Output the (X, Y) coordinate of the center of the cell containing the given text.  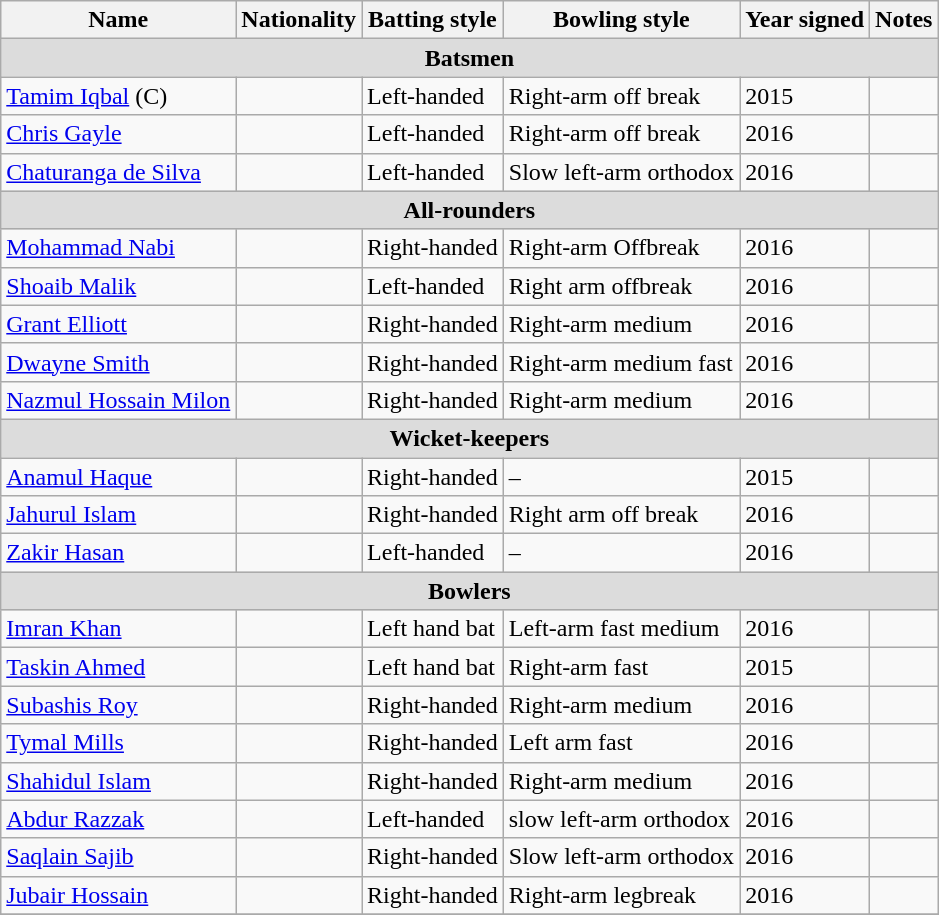
Right arm offbreak (621, 286)
Shoaib Malik (118, 286)
Wicket-keepers (470, 438)
slow left-arm orthodox (621, 819)
Left arm fast (621, 743)
Tymal Mills (118, 743)
Batting style (433, 20)
Right-arm legbreak (621, 895)
Right-arm Offbreak (621, 248)
Batsmen (470, 58)
Subashis Roy (118, 705)
Imran Khan (118, 629)
Mohammad Nabi (118, 248)
Dwayne Smith (118, 362)
Bowlers (470, 591)
Right-arm fast (621, 667)
Year signed (805, 20)
Taskin Ahmed (118, 667)
Nationality (299, 20)
Right-arm medium fast (621, 362)
Bowling style (621, 20)
Name (118, 20)
Tamim Iqbal (C) (118, 96)
Right arm off break (621, 515)
Notes (904, 20)
Nazmul Hossain Milon (118, 400)
Jahurul Islam (118, 515)
All-rounders (470, 210)
Chaturanga de Silva (118, 172)
Chris Gayle (118, 134)
Left-arm fast medium (621, 629)
Abdur Razzak (118, 819)
Shahidul Islam (118, 781)
Saqlain Sajib (118, 857)
Jubair Hossain (118, 895)
Anamul Haque (118, 477)
Grant Elliott (118, 324)
Zakir Hasan (118, 553)
